Search for the cell housing the specified text and yield its [x, y] center coordinate. 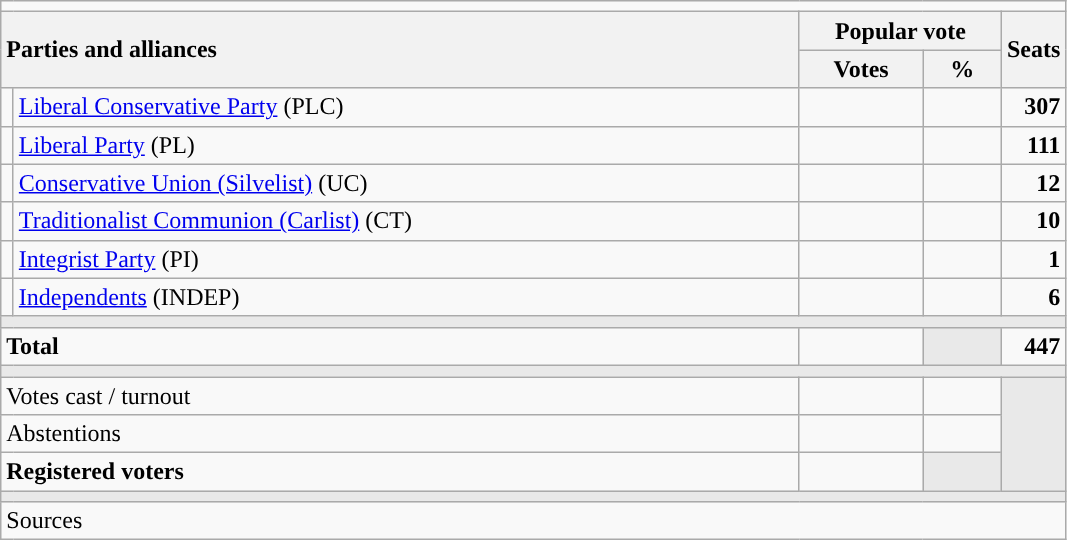
Liberal Party (PL) [406, 145]
6 [1033, 297]
% [962, 69]
Liberal Conservative Party (PLC) [406, 107]
Votes [861, 69]
Sources [534, 521]
Conservative Union (Silvelist) (UC) [406, 183]
1 [1033, 259]
Integrist Party (PI) [406, 259]
Registered voters [400, 472]
Independents (INDEP) [406, 297]
447 [1033, 346]
12 [1033, 183]
111 [1033, 145]
Parties and alliances [400, 50]
Popular vote [900, 31]
307 [1033, 107]
Abstentions [400, 434]
Total [400, 346]
Votes cast / turnout [400, 395]
Seats [1033, 50]
Traditionalist Communion (Carlist) (CT) [406, 221]
10 [1033, 221]
